Output the [x, y] coordinate of the center of the cell containing the given text.  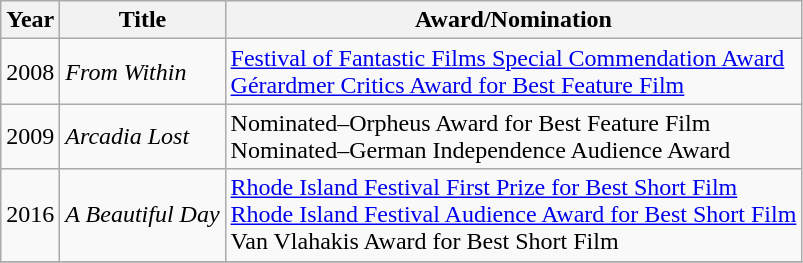
Year [30, 20]
Nominated–Orpheus Award for Best Feature FilmNominated–German Independence Audience Award [514, 136]
Award/Nomination [514, 20]
Title [142, 20]
Rhode Island Festival First Prize for Best Short FilmRhode Island Festival Audience Award for Best Short FilmVan Vlahakis Award for Best Short Film [514, 215]
A Beautiful Day [142, 215]
Festival of Fantastic Films Special Commendation AwardGérardmer Critics Award for Best Feature Film [514, 72]
Arcadia Lost [142, 136]
2016 [30, 215]
2009 [30, 136]
From Within [142, 72]
2008 [30, 72]
